Detect which cell encompasses the target text, then output its (X, Y) center coordinate. 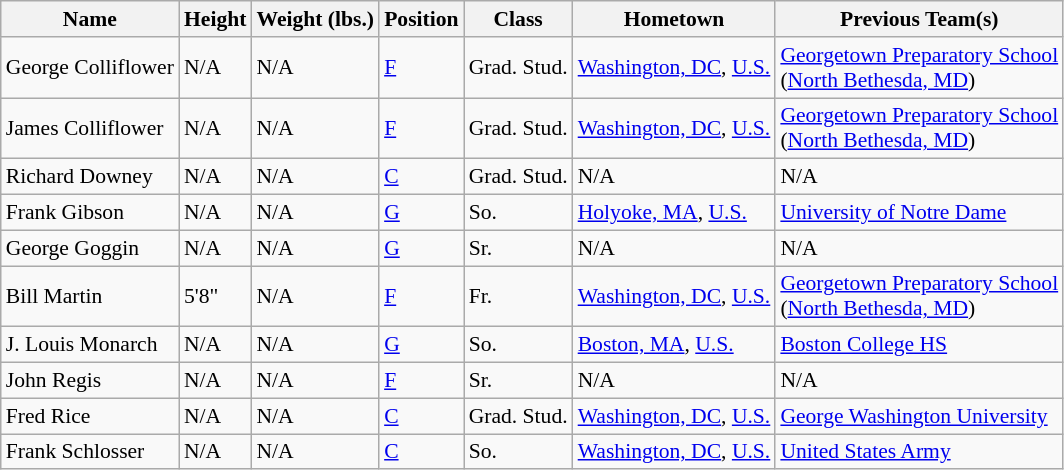
James Colliflower (90, 128)
Position (421, 19)
John Regis (90, 381)
Holyoke, MA, U.S. (674, 213)
Bill Martin (90, 296)
Class (518, 19)
George Washington University (919, 416)
5'8" (215, 296)
Boston, MA, U.S. (674, 345)
Name (90, 19)
Frank Schlosser (90, 452)
J. Louis Monarch (90, 345)
Frank Gibson (90, 213)
Fred Rice (90, 416)
United States Army (919, 452)
Weight (lbs.) (315, 19)
George Goggin (90, 248)
Hometown (674, 19)
Boston College HS (919, 345)
Previous Team(s) (919, 19)
Height (215, 19)
George Colliflower (90, 68)
Fr. (518, 296)
University of Notre Dame (919, 213)
Richard Downey (90, 177)
